Identify which cell holds the provided text, then report its [X, Y] central coordinate. 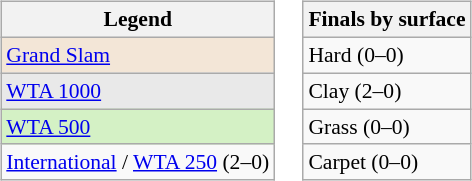
WTA 1000 [138, 91]
WTA 500 [138, 127]
Hard (0–0) [386, 55]
International / WTA 250 (2–0) [138, 162]
Legend [138, 20]
Grass (0–0) [386, 127]
Grand Slam [138, 55]
Clay (2–0) [386, 91]
Finals by surface [386, 20]
Carpet (0–0) [386, 162]
